Determine the (X, Y) coordinate at the center of the cell enclosing the given text.  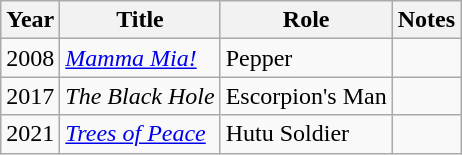
Hutu Soldier (306, 134)
Escorpion's Man (306, 96)
Year (30, 20)
The Black Hole (140, 96)
2021 (30, 134)
Mamma Mia! (140, 58)
2017 (30, 96)
Notes (426, 20)
Trees of Peace (140, 134)
Title (140, 20)
Role (306, 20)
Pepper (306, 58)
2008 (30, 58)
